Identify which cell holds the provided text, then report its (X, Y) central coordinate. 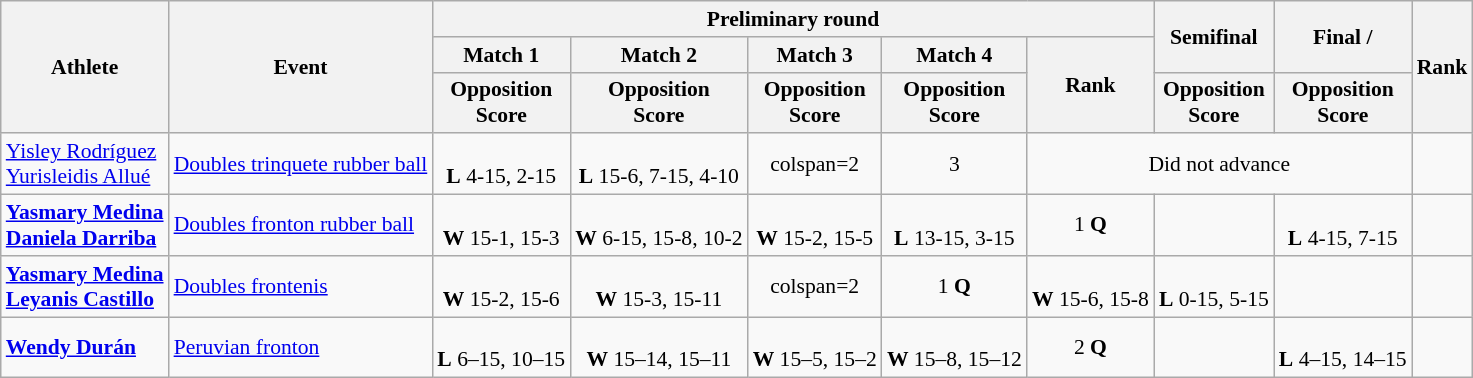
2 Q (1090, 348)
Doubles trinquete rubber ball (301, 164)
L 13-15, 3-15 (954, 226)
L 4-15, 2-15 (501, 164)
Yasmary MedinaLeyanis Castillo (85, 286)
W 15-6, 15-8 (1090, 286)
W 15-1, 15-3 (501, 226)
W 15-2, 15-6 (501, 286)
W 15-3, 15-11 (658, 286)
W 15–8, 15–12 (954, 348)
Match 2 (658, 55)
L 6–15, 10–15 (501, 348)
L 4–15, 14–15 (1343, 348)
Match 1 (501, 55)
L 0-15, 5-15 (1214, 286)
Yasmary MedinaDaniela Darriba (85, 226)
Doubles fronton rubber ball (301, 226)
Match 4 (954, 55)
Doubles frontenis (301, 286)
W 15–14, 15–11 (658, 348)
Final / (1343, 36)
L 15-6, 7-15, 4-10 (658, 164)
Semifinal (1214, 36)
Match 3 (815, 55)
3 (954, 164)
Did not advance (1220, 164)
Preliminary round (793, 19)
Peruvian fronton (301, 348)
Event (301, 67)
W 15–5, 15–2 (815, 348)
W 15-2, 15-5 (815, 226)
W 6-15, 15-8, 10-2 (658, 226)
Athlete (85, 67)
L 4-15, 7-15 (1343, 226)
Yisley RodríguezYurisleidis Allué (85, 164)
Wendy Durán (85, 348)
